Pinpoint the cell where the given text exists, returning its [X, Y] midpoint coordinate. 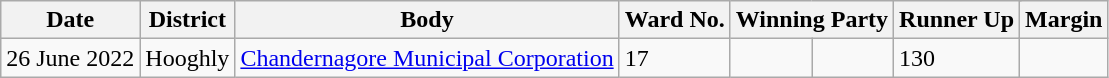
Runner Up [957, 20]
130 [957, 58]
Hooghly [188, 58]
17 [674, 58]
Winning Party [812, 20]
26 June 2022 [70, 58]
Body [427, 20]
Date [70, 20]
Margin [1064, 20]
District [188, 20]
Chandernagore Municipal Corporation [427, 58]
Ward No. [674, 20]
